Pinpoint the cell where the given text exists, returning its [X, Y] midpoint coordinate. 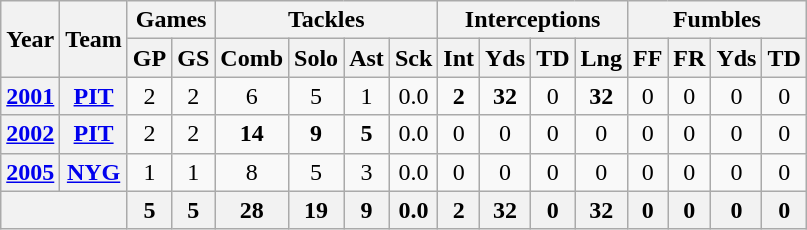
GP [149, 58]
Ast [367, 58]
Team [94, 39]
Comb [252, 58]
14 [252, 134]
Games [170, 20]
3 [367, 172]
6 [252, 96]
8 [252, 172]
NYG [94, 172]
28 [252, 210]
19 [316, 210]
GS [194, 58]
2002 [30, 134]
Year [30, 39]
Lng [601, 58]
2001 [30, 96]
Solo [316, 58]
Int [459, 58]
Tackles [326, 20]
Fumbles [716, 20]
FR [690, 58]
Interceptions [533, 20]
2005 [30, 172]
Sck [413, 58]
FF [647, 58]
